Return [x, y] of the center of cell containing provided text 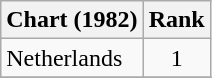
Chart (1982) [72, 20]
Netherlands [72, 58]
1 [176, 58]
Rank [176, 20]
